Determine the [X, Y] coordinate at the center of the cell enclosing the given text.  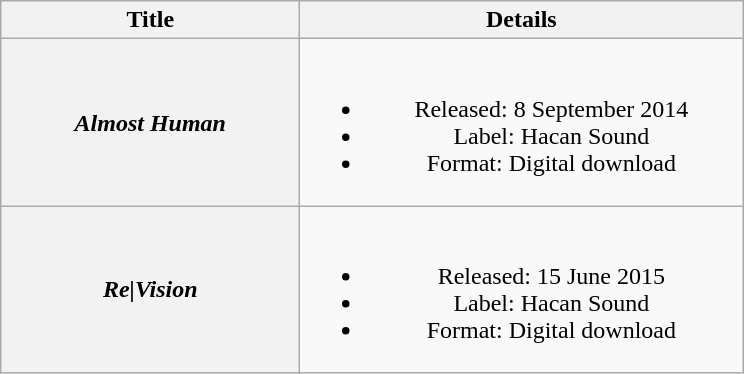
Almost Human [150, 122]
Released: 8 September 2014Label: Hacan SoundFormat: Digital download [522, 122]
Released: 15 June 2015Label: Hacan SoundFormat: Digital download [522, 290]
Details [522, 20]
Re|Vision [150, 290]
Title [150, 20]
